Scan for the cell matching the given text and deliver its (x, y) coordinate at center. 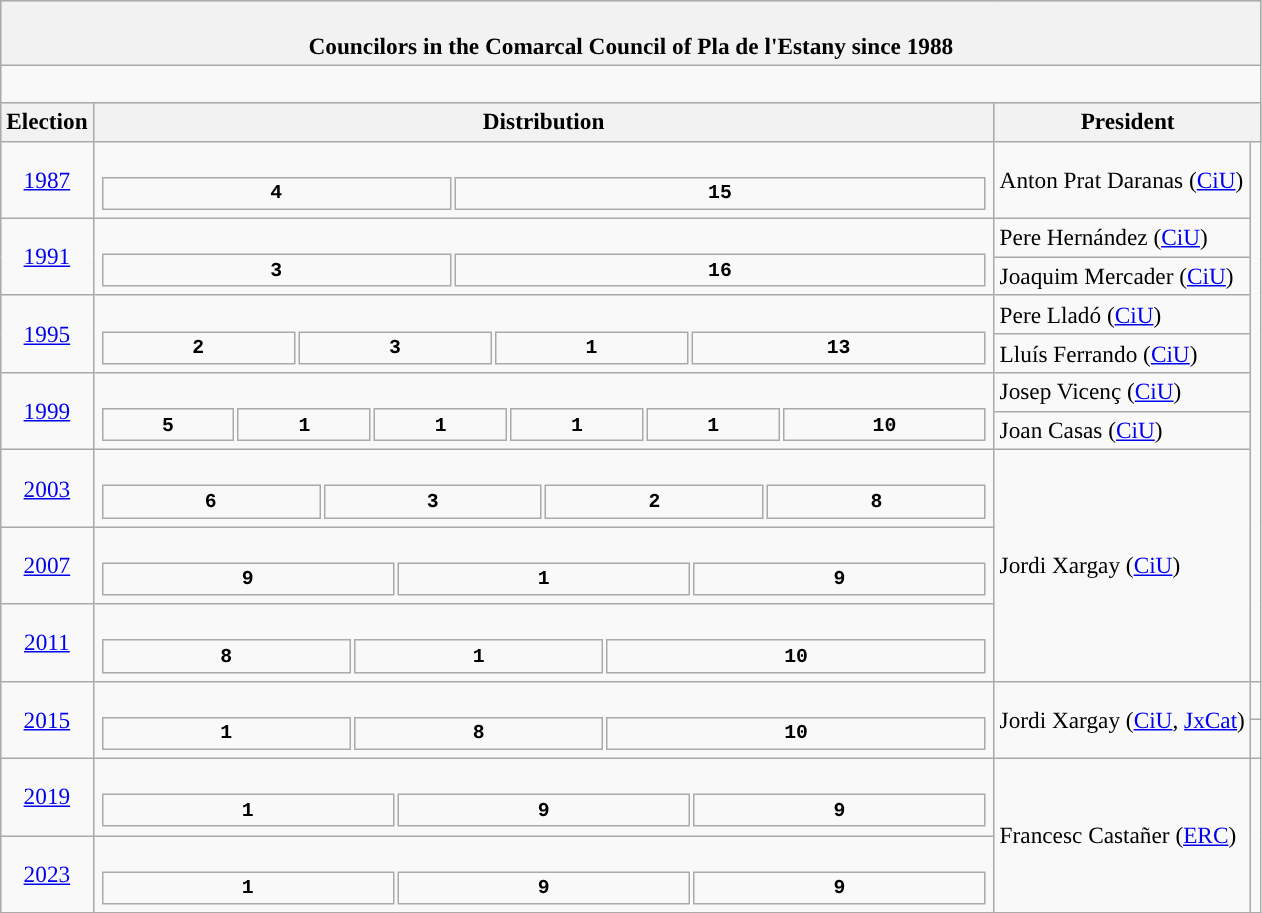
9 1 9 (544, 564)
Election (47, 122)
3 16 (544, 256)
1 8 10 (544, 720)
Pere Hernández (CiU) (1122, 238)
Pere Lladó (CiU) (1122, 314)
President (1128, 122)
5 (168, 424)
Jordi Xargay (CiU, JxCat) (1122, 720)
2011 (47, 642)
2003 (47, 488)
Joan Casas (CiU) (1122, 430)
Lluís Ferrando (CiU) (1122, 354)
Anton Prat Daranas (CiU) (1122, 180)
Distribution (544, 122)
6 3 2 8 (544, 488)
15 (720, 192)
1987 (47, 180)
Councilors in the Comarcal Council of Pla de l'Estany since 1988 (631, 32)
2007 (47, 564)
1999 (47, 410)
1995 (47, 334)
2019 (47, 796)
16 (720, 270)
Joaquim Mercader (CiU) (1122, 276)
5 1 1 1 1 10 (544, 410)
Josep Vicenç (CiU) (1122, 392)
4 (276, 192)
4 15 (544, 180)
1991 (47, 256)
2 3 1 13 (544, 334)
2023 (47, 874)
Francesc Castañer (ERC) (1122, 835)
13 (838, 346)
6 (210, 502)
2015 (47, 720)
8 1 10 (544, 642)
Jordi Xargay (CiU) (1122, 564)
